Locate the cell with the specified text and output its (X, Y) center coordinate. 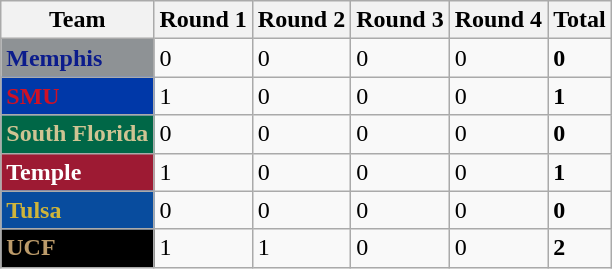
South Florida (78, 134)
Total (580, 20)
2 (580, 248)
UCF (78, 248)
Round 2 (301, 20)
Temple (78, 172)
SMU (78, 96)
Tulsa (78, 210)
Round 1 (203, 20)
Round 4 (498, 20)
Round 3 (400, 20)
Team (78, 20)
Memphis (78, 58)
